Capture the cell that displays the provided text and extract its [x, y] central coordinate. 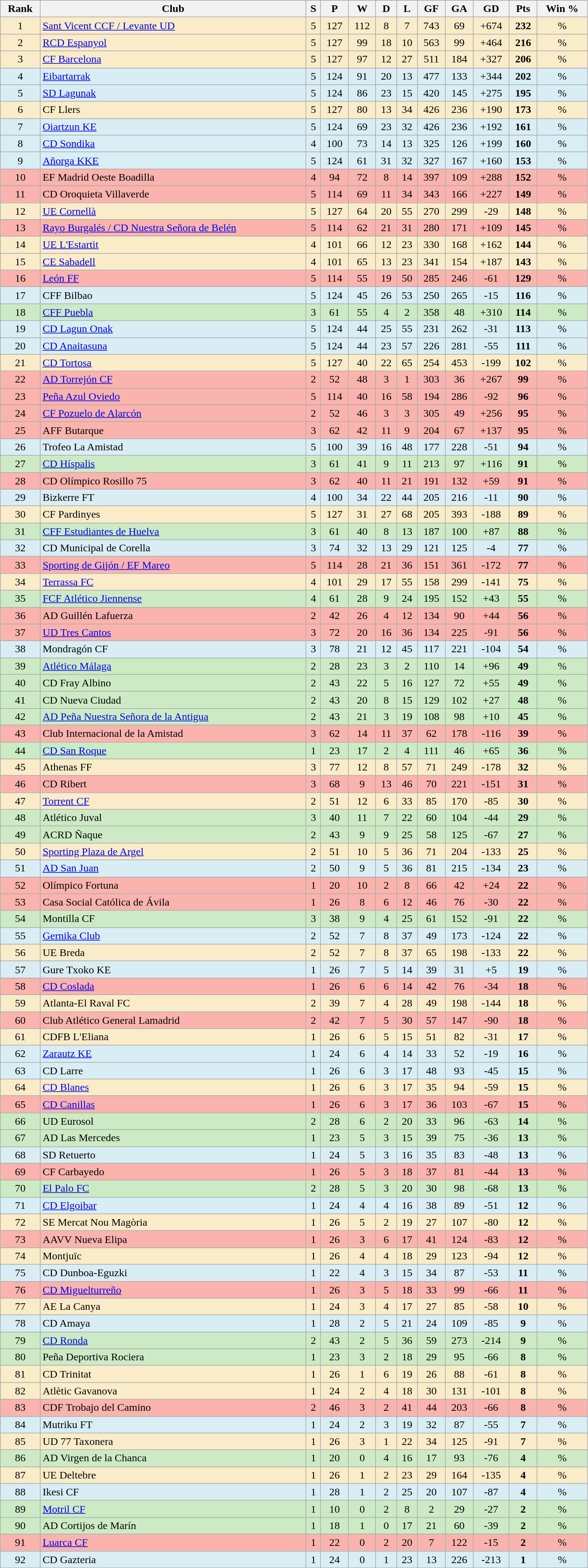
110 [431, 666]
-39 [491, 1525]
154 [460, 262]
CD Canillas [174, 1104]
-53 [491, 1273]
El Palo FC [174, 1189]
325 [431, 143]
-48 [491, 1155]
262 [460, 329]
-101 [491, 1391]
303 [431, 379]
SD Retuerto [174, 1155]
-116 [491, 733]
SE Mercat Nou Magòria [174, 1222]
563 [431, 43]
+288 [491, 177]
-124 [491, 936]
-19 [491, 1054]
144 [523, 245]
453 [460, 363]
171 [460, 228]
Oiartzun KE [174, 127]
UD Eurosol [174, 1121]
+327 [491, 59]
397 [431, 177]
-94 [491, 1256]
327 [431, 160]
CD Ronda [174, 1340]
AE La Canya [174, 1307]
+65 [491, 751]
-214 [491, 1340]
148 [523, 211]
149 [523, 194]
CD Ribert [174, 784]
Trofeo La Amistad [174, 447]
+190 [491, 110]
+275 [491, 93]
-144 [491, 1003]
CDFB L'Eliana [174, 1037]
-188 [491, 515]
Mondragón CF [174, 649]
-213 [491, 1559]
280 [431, 228]
202 [523, 76]
-87 [491, 1492]
-11 [491, 498]
511 [431, 59]
AD San Juan [174, 868]
-92 [491, 396]
CD Coslada [174, 986]
CD Olímpico Rosillo 75 [174, 480]
Pts [523, 9]
Club Atlético General Lamadrid [174, 1020]
P [335, 9]
Peña Azul Oviedo [174, 396]
108 [431, 716]
147 [460, 1020]
Gernika Club [174, 936]
GD [491, 9]
+59 [491, 480]
160 [523, 143]
194 [431, 396]
+344 [491, 76]
-29 [491, 211]
153 [523, 160]
GF [431, 9]
170 [460, 801]
CD Amaya [174, 1324]
Sporting Plaza de Argel [174, 852]
+199 [491, 143]
Torrent CF [174, 801]
CD Anaitasuna [174, 346]
CD Tortosa [174, 363]
47 [20, 801]
Win % [562, 9]
168 [460, 245]
-104 [491, 649]
CFF Puebla [174, 312]
286 [460, 396]
167 [460, 160]
Añorga KKE [174, 160]
AD Guillén Lafuerza [174, 616]
265 [460, 295]
113 [523, 329]
121 [431, 548]
273 [460, 1340]
330 [431, 245]
CD Dunboa-Eguzki [174, 1273]
161 [523, 127]
-76 [491, 1458]
-58 [491, 1307]
225 [460, 632]
270 [431, 211]
-59 [491, 1088]
CE Sabadell [174, 262]
UD 77 Taxonera [174, 1441]
143 [523, 262]
+137 [491, 430]
CD Oroquieta Villaverde [174, 194]
Olímpico Fortuna [174, 885]
-36 [491, 1138]
Sporting de Gijón / EF Mareo [174, 565]
EF Madrid Oeste Boadilla [174, 177]
-151 [491, 784]
Casa Social Católica de Ávila [174, 902]
CD Miguelturreño [174, 1290]
Montilla CF [174, 919]
GA [460, 9]
AAVV Nueva Elipa [174, 1239]
166 [460, 194]
250 [431, 295]
84 [20, 1425]
CD Sondika [174, 143]
W [362, 9]
+44 [491, 616]
+55 [491, 683]
Club Internacional de la Amistad [174, 733]
AD Cortijos de Marín [174, 1525]
116 [523, 295]
+87 [491, 531]
CF Carbayedo [174, 1172]
-63 [491, 1121]
122 [460, 1542]
249 [460, 767]
Zarautz KE [174, 1054]
CD Larre [174, 1071]
S [313, 9]
215 [460, 868]
-68 [491, 1189]
-141 [491, 582]
+464 [491, 43]
Terrassa FC [174, 582]
CD Fray Albino [174, 683]
Luarca CF [174, 1542]
477 [431, 76]
+109 [491, 228]
CD Nueva Ciudad [174, 700]
-34 [491, 986]
ACRD Ñaque [174, 835]
+27 [491, 700]
158 [431, 582]
+10 [491, 716]
281 [460, 346]
305 [431, 413]
206 [523, 59]
+43 [491, 599]
+96 [491, 666]
228 [460, 447]
Ikesi CF [174, 1492]
Eibartarrak [174, 76]
-83 [491, 1239]
CD Municipal de Corella [174, 548]
-4 [491, 548]
Atlético Juval [174, 818]
Gure Txoko KE [174, 969]
AD Las Mercedes [174, 1138]
CD Trinitat [174, 1374]
164 [460, 1475]
+310 [491, 312]
CF Llers [174, 110]
191 [431, 480]
CF Pardinyes [174, 515]
361 [460, 565]
126 [460, 143]
+227 [491, 194]
Athenas FF [174, 767]
177 [431, 447]
UE Deltebre [174, 1475]
-134 [491, 868]
213 [431, 464]
AD Torrejón CF [174, 379]
254 [431, 363]
103 [460, 1104]
+267 [491, 379]
Motril CF [174, 1509]
CFF Bilbao [174, 295]
231 [431, 329]
CD Elgoibar [174, 1205]
Sant Vicent CCF / Levante UD [174, 26]
CD Híspalis [174, 464]
+192 [491, 127]
RCD Espanyol [174, 43]
Mutriku FT [174, 1425]
UE Breda [174, 952]
Montjuïc [174, 1256]
FCF Atlético Jiennense [174, 599]
+24 [491, 885]
L [407, 9]
+674 [491, 26]
-45 [491, 1071]
UE L'Estartit [174, 245]
132 [460, 480]
112 [362, 26]
Bizkerre FT [174, 498]
+256 [491, 413]
CD Blanes [174, 1088]
203 [460, 1408]
-135 [491, 1475]
+5 [491, 969]
246 [460, 279]
-80 [491, 1222]
CFF Estudiantes de Huelva [174, 531]
-172 [491, 565]
Atlanta-El Raval FC [174, 1003]
Rayo Burgalés / CD Nuestra Señora de Belén [174, 228]
+160 [491, 160]
133 [460, 76]
123 [460, 1256]
131 [460, 1391]
+187 [491, 262]
343 [431, 194]
285 [431, 279]
D [386, 9]
SD Lagunak [174, 93]
AFF Butarque [174, 430]
151 [431, 565]
Atlètic Gavanova [174, 1391]
79 [20, 1340]
-199 [491, 363]
-90 [491, 1020]
-178 [491, 767]
Atlético Málaga [174, 666]
117 [431, 649]
-30 [491, 902]
CF Pozuelo de Alarcón [174, 413]
420 [431, 93]
CD Gazteria [174, 1559]
León FF [174, 279]
Peña Deportiva Rociera [174, 1357]
+116 [491, 464]
393 [460, 515]
187 [431, 531]
AD Virgen de la Chanca [174, 1458]
-27 [491, 1509]
184 [460, 59]
743 [431, 26]
UD Tres Cantos [174, 632]
AD Peña Nuestra Señora de la Antigua [174, 716]
341 [431, 262]
92 [20, 1559]
63 [20, 1071]
Club [174, 9]
CDF Trobajo del Camino [174, 1408]
178 [460, 733]
CD Lagun Onak [174, 329]
UE Cornellà [174, 211]
104 [460, 818]
358 [431, 312]
+162 [491, 245]
Rank [20, 9]
CD San Roque [174, 751]
CF Barcelona [174, 59]
232 [523, 26]
